Extract the (x, y) coordinate from the center of the cell holding the provided text.  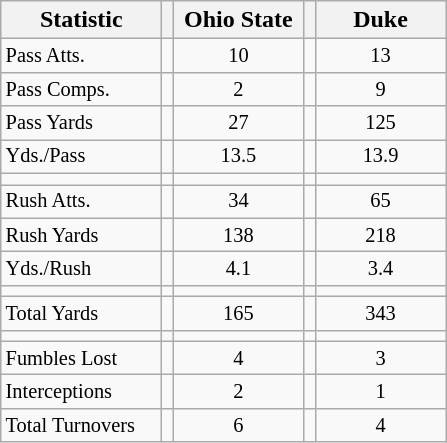
65 (380, 201)
Pass Comps. (82, 89)
10 (238, 56)
3 (380, 358)
218 (380, 235)
6 (238, 426)
138 (238, 235)
27 (238, 123)
4.1 (238, 269)
Yds./Pass (82, 157)
Yds./Rush (82, 269)
Duke (380, 20)
Rush Yards (82, 235)
13 (380, 56)
3.4 (380, 269)
9 (380, 89)
125 (380, 123)
Total Turnovers (82, 426)
Pass Yards (82, 123)
Interceptions (82, 392)
Pass Atts. (82, 56)
343 (380, 314)
13.9 (380, 157)
165 (238, 314)
Statistic (82, 20)
1 (380, 392)
Rush Atts. (82, 201)
34 (238, 201)
13.5 (238, 157)
Total Yards (82, 314)
Fumbles Lost (82, 358)
Ohio State (238, 20)
